Find where the given text appears and provide that cell's center as (X, Y) coordinate. 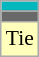
Tie (20, 39)
